For the text-containing cell, return its midpoint in [x, y] coordinate format. 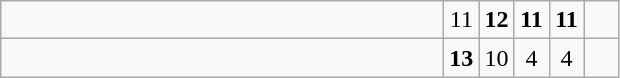
12 [496, 20]
13 [462, 58]
10 [496, 58]
